Pinpoint the cell where the given text exists, returning its (X, Y) midpoint coordinate. 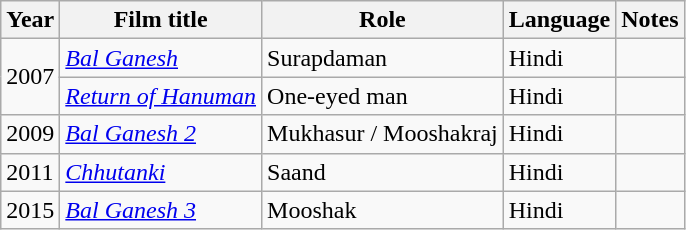
Language (559, 20)
Surapdaman (383, 58)
Role (383, 20)
Film title (161, 20)
Bal Ganesh (161, 58)
Chhutanki (161, 172)
2009 (30, 134)
2015 (30, 210)
2007 (30, 77)
Notes (650, 20)
Bal Ganesh 2 (161, 134)
Return of Hanuman (161, 96)
One-eyed man (383, 96)
Mooshak (383, 210)
2011 (30, 172)
Saand (383, 172)
Year (30, 20)
Bal Ganesh 3 (161, 210)
Mukhasur / Mooshakraj (383, 134)
